Detect which cell encompasses the target text, then output its (x, y) center coordinate. 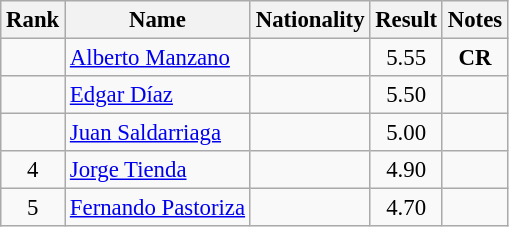
Nationality (310, 20)
4 (33, 170)
Result (406, 20)
Jorge Tienda (158, 170)
Fernando Pastoriza (158, 208)
Edgar Díaz (158, 95)
CR (474, 58)
5 (33, 208)
5.55 (406, 58)
4.90 (406, 170)
Rank (33, 20)
4.70 (406, 208)
Alberto Manzano (158, 58)
5.00 (406, 133)
5.50 (406, 95)
Juan Saldarriaga (158, 133)
Name (158, 20)
Notes (474, 20)
